Find where the given text appears and provide that cell's center as (X, Y) coordinate. 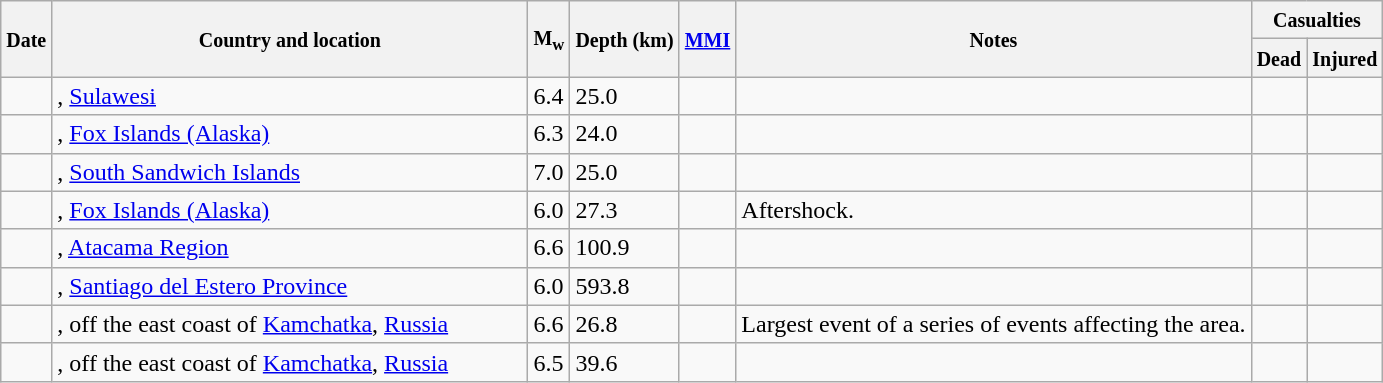
39.6 (624, 362)
Mw (549, 39)
Dead (1279, 58)
Notes (994, 39)
MMI (708, 39)
100.9 (624, 248)
Aftershock. (994, 210)
Injured (1345, 58)
, South Sandwich Islands (290, 172)
7.0 (549, 172)
, Sulawesi (290, 96)
6.4 (549, 96)
Date (26, 39)
26.8 (624, 324)
6.5 (549, 362)
Largest event of a series of events affecting the area. (994, 324)
, Santiago del Estero Province (290, 286)
Depth (km) (624, 39)
Casualties (1317, 20)
27.3 (624, 210)
6.3 (549, 134)
Country and location (290, 39)
, Atacama Region (290, 248)
593.8 (624, 286)
24.0 (624, 134)
